Identify which cell holds the provided text, then report its (x, y) central coordinate. 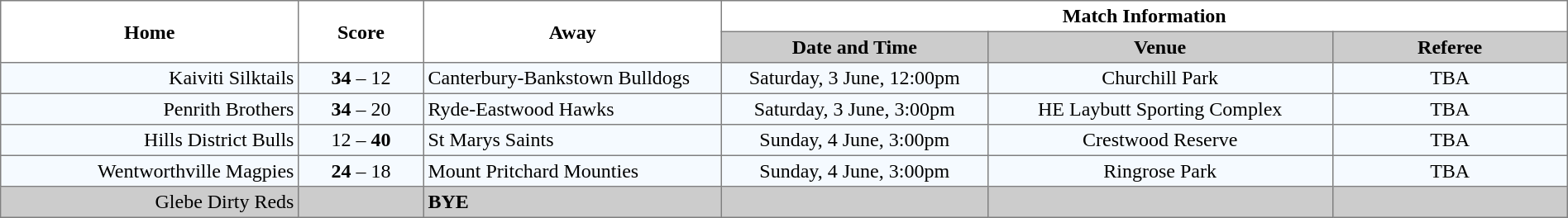
Saturday, 3 June, 3:00pm (854, 109)
Mount Pritchard Mounties (572, 171)
Glebe Dirty Reds (150, 202)
34 – 20 (361, 109)
34 – 12 (361, 78)
Ryde-Eastwood Hawks (572, 109)
24 – 18 (361, 171)
Wentworthville Magpies (150, 171)
Referee (1450, 47)
Penrith Brothers (150, 109)
HE Laybutt Sporting Complex (1159, 109)
St Marys Saints (572, 140)
Date and Time (854, 47)
Hills District Bulls (150, 140)
Venue (1159, 47)
Canterbury-Bankstown Bulldogs (572, 78)
Score (361, 31)
Home (150, 31)
Away (572, 31)
Kaiviti Silktails (150, 78)
Crestwood Reserve (1159, 140)
Ringrose Park (1159, 171)
Churchill Park (1159, 78)
12 – 40 (361, 140)
Match Information (1145, 17)
Saturday, 3 June, 12:00pm (854, 78)
BYE (572, 202)
